Extract the [x, y] coordinate from the center of the cell holding the provided text.  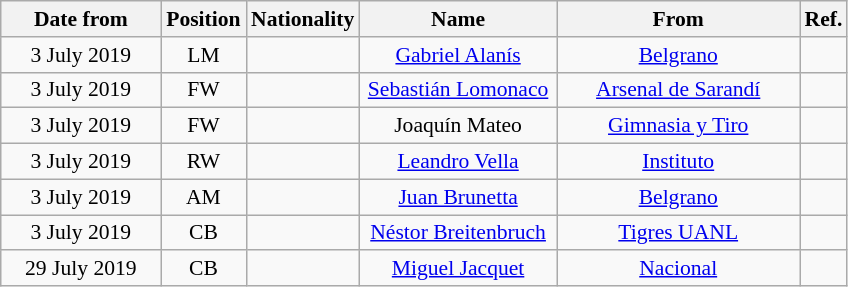
Instituto [678, 162]
Juan Brunetta [458, 197]
Name [458, 19]
Ref. [824, 19]
Joaquín Mateo [458, 126]
Tigres UANL [678, 233]
From [678, 19]
Nacional [678, 269]
Arsenal de Sarandí [678, 90]
Gimnasia y Tiro [678, 126]
Miguel Jacquet [458, 269]
RW [204, 162]
29 July 2019 [81, 269]
AM [204, 197]
Leandro Vella [458, 162]
Sebastián Lomonaco [458, 90]
Nationality [302, 19]
Néstor Breitenbruch [458, 233]
Position [204, 19]
Date from [81, 19]
Gabriel Alanís [458, 55]
LM [204, 55]
